Provide the [X, Y] coordinate of the cell's center where the given text is located.  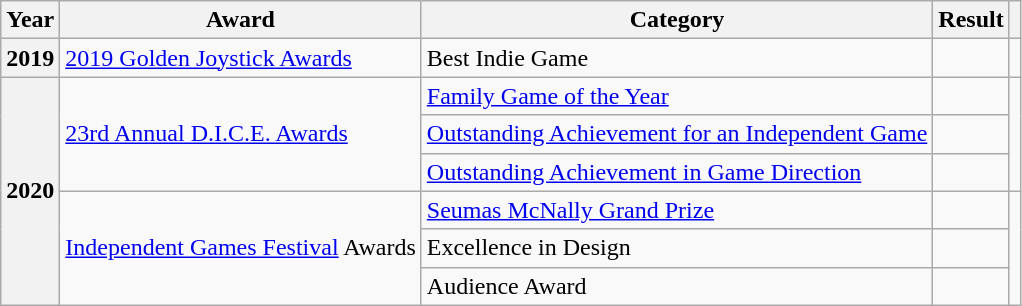
Year [30, 20]
Independent Games Festival Awards [240, 248]
2019 [30, 58]
2020 [30, 191]
Category [677, 20]
23rd Annual D.I.C.E. Awards [240, 134]
Best Indie Game [677, 58]
Family Game of the Year [677, 96]
Outstanding Achievement for an Independent Game [677, 134]
Seumas McNally Grand Prize [677, 210]
2019 Golden Joystick Awards [240, 58]
Award [240, 20]
Audience Award [677, 286]
Outstanding Achievement in Game Direction [677, 172]
Excellence in Design [677, 248]
Result [971, 20]
